Locate the cell with the specified text and output its [X, Y] center coordinate. 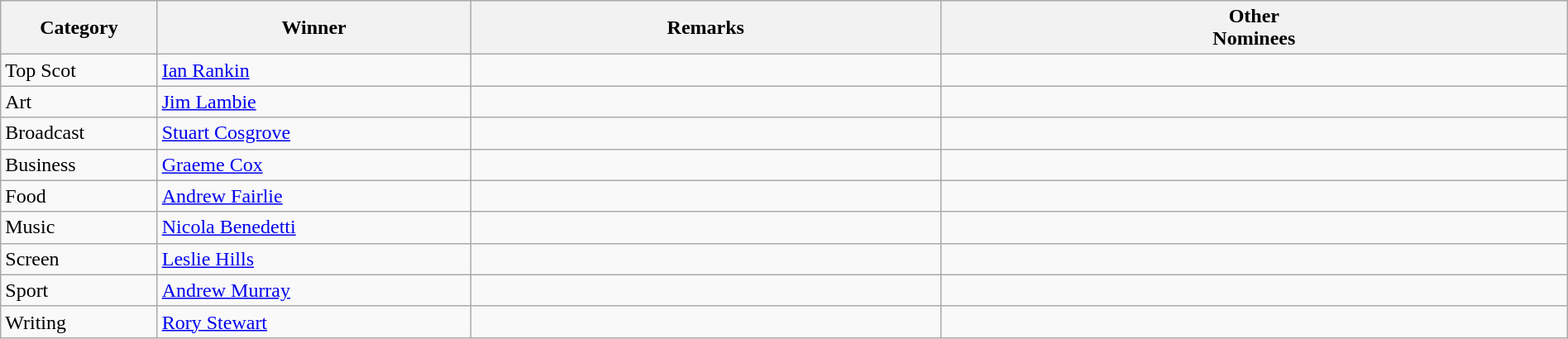
Stuart Cosgrove [314, 133]
Top Scot [79, 70]
Jim Lambie [314, 102]
Sport [79, 290]
Ian Rankin [314, 70]
Winner [314, 28]
Writing [79, 322]
Screen [79, 259]
Leslie Hills [314, 259]
Andrew Murray [314, 290]
Food [79, 196]
Business [79, 165]
Category [79, 28]
Andrew Fairlie [314, 196]
Rory Stewart [314, 322]
OtherNominees [1254, 28]
Nicola Benedetti [314, 227]
Art [79, 102]
Graeme Cox [314, 165]
Remarks [705, 28]
Music [79, 227]
Broadcast [79, 133]
